Find where the given text appears and provide that cell's center as (x, y) coordinate. 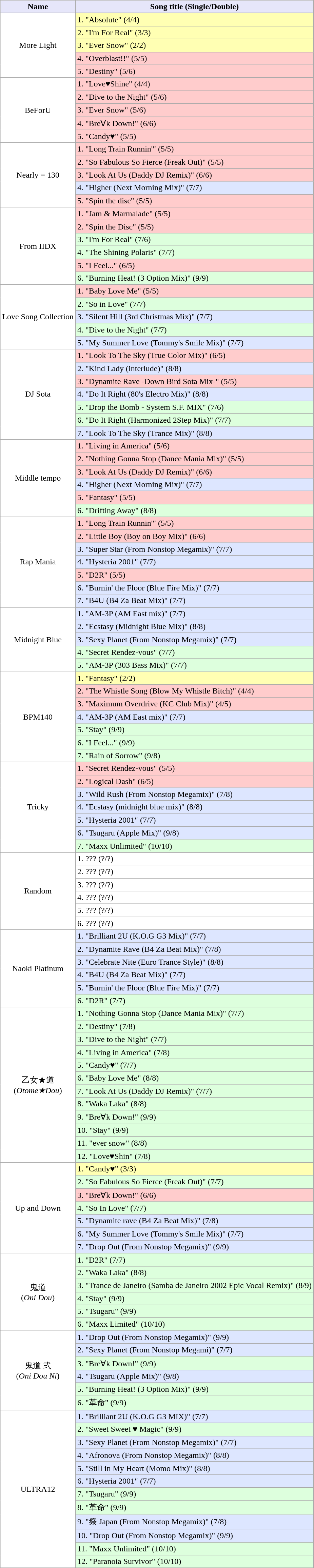
9. "Bre∀k Down!" (9/9) (194, 1117)
2. "So Fabulous So Fierce (Freak Out)" (7/7) (194, 1182)
4. "B4U (B4 Za Beat Mix)" (7/7) (194, 975)
3. "Dive to the Night" (7/7) (194, 1039)
1. "Living in America" (5/6) (194, 446)
5. "Dynamite rave (B4 Za Beat Mix)" (7/8) (194, 1221)
6. "Maxx Limited" (10/10) (194, 1324)
1. "D2R" (7/7) (194, 1260)
DJ Sota (38, 394)
Midnight Blue (38, 639)
2. "So in Love" (7/7) (194, 304)
5. "Stay" (9/9) (194, 730)
6. "Burning Heat! (3 Option Mix)" (9/9) (194, 278)
More Light (38, 45)
12. "Love♥Shin" (7/8) (194, 1156)
Rap Mania (38, 562)
3. "Maximum Overdrive (KC Club Mix)" (4/5) (194, 704)
Naoki Platinum (38, 968)
7. "B4U (B4 Za Beat Mix)" (7/7) (194, 601)
5. "Still in My Heart (Momo Mix)" (8/8) (194, 1468)
Up and Down (38, 1208)
3. "Celebrate Nite (Euro Trance Style)" (8/8) (194, 962)
7. "Look To The Sky (Trance Mix)" (8/8) (194, 433)
1. "Love♥Shine" (4/4) (194, 84)
1. "Fantasy" (2/2) (194, 678)
4. "Do It Right (80's Electro Mix)" (8/8) (194, 394)
1. "AM-3P (AM East mix)" (7/7) (194, 614)
10. "Drop Out (From Nonstop Megamix)" (9/9) (194, 1536)
From IIDX (38, 246)
4. "Stay" (9/9) (194, 1299)
4. "Overblast!!" (5/5) (194, 58)
3. "Bre∀k Down!" (6/6) (194, 1195)
1. "Nothing Gonna Stop (Dance Mania Mix)" (7/7) (194, 1013)
6. "Tsugaru (Apple Mix)" (9/8) (194, 833)
4. "Bre∀k Down!" (6/6) (194, 123)
5. "Spin the disc" (5/5) (194, 201)
6. "Baby Love Me" (8/8) (194, 1078)
6. "Hysteria 2001" (7/7) (194, 1481)
3. "Super Star (From Nonstop Megamix)" (7/7) (194, 549)
5. "Destiny" (5/6) (194, 71)
5. "Hysteria 2001" (7/7) (194, 820)
4. "Afronova (From Nonstop Megamix)" (8/8) (194, 1455)
Name (38, 7)
6. "I Feel..." (9/9) (194, 743)
7. "Drop Out (From Nonstop Megamix)" (9/9) (194, 1247)
3. "Ever Snow" (5/6) (194, 110)
3. "Silent Hill (3rd Christmas Mix)" (7/7) (194, 317)
4. "Secret Rendez-vous" (7/7) (194, 652)
鬼道(Oni Dou) (38, 1292)
2. "Ecstasy (Midnight Blue Mix)" (8/8) (194, 626)
5. "Drop the Bomb - System S.F. MIX" (7/6) (194, 407)
4. "Living in America" (7/8) (194, 1052)
1. "Baby Love Me" (5/5) (194, 291)
11. "ever snow" (8/8) (194, 1143)
6. "Burnin' the Floor (Blue Fire Mix)" (7/7) (194, 588)
3. "Wild Rush (From Nonstop Megamix)" (7/8) (194, 794)
3. "Trance de Janeiro (Samba de Janeiro 2002 Epic Vocal Remix)" (8/9) (194, 1285)
乙女★道(Otome★Dou) (38, 1085)
2. "Dive to the Night" (5/6) (194, 97)
12. "Paranoia Survivor" (10/10) (194, 1562)
7. "Tsugaru" (9/9) (194, 1494)
6. ??? (?/?) (194, 923)
5. "Tsugaru" (9/9) (194, 1311)
2. "Logical Dash" (6/5) (194, 781)
Nearly = 130 (38, 175)
BeForU (38, 110)
5. "I Feel..." (6/5) (194, 265)
2. "So Fabulous So Fierce (Freak Out)" (5/5) (194, 162)
6. "D2R" (7/7) (194, 1001)
6. "My Summer Love (Tommy's Smile Mix)" (7/7) (194, 1234)
7. "Maxx Unlimited" (10/10) (194, 846)
1. "Secret Rendez-vous" (5/5) (194, 768)
1. "Jam & Marmalade" (5/5) (194, 214)
2. ??? (?/?) (194, 871)
5. "Candy♥" (7/7) (194, 1065)
2. "I'm For Real" (3/3) (194, 33)
6. "革命" (9/9) (194, 1403)
5. "Burning Heat! (3 Option Mix)" (9/9) (194, 1389)
2. "Little Boy (Boy on Boy Mix)" (6/6) (194, 536)
BPM140 (38, 717)
5. ??? (?/?) (194, 910)
Random (38, 891)
Middle tempo (38, 478)
2. "Kind Lady (interlude)" (8/8) (194, 368)
2. "Spin the Disc" (5/5) (194, 226)
1. "Absolute" (4/4) (194, 20)
4. "Hysteria 2001" (7/7) (194, 562)
1. "Look To The Sky (True Color Mix)" (6/5) (194, 356)
4. "Dive to the Night" (7/7) (194, 330)
4. "Ecstasy (midnight blue mix)" (8/8) (194, 807)
1. ??? (?/?) (194, 859)
4. "AM-3P (AM East mix)" (7/7) (194, 717)
5. "D2R" (5/5) (194, 575)
5. "AM-3P (303 Bass Mix)" (7/7) (194, 665)
7. "Rain of Sorrow" (9/8) (194, 756)
4. "The Shining Polaris" (7/7) (194, 252)
4. "Tsugaru (Apple Mix)" (9/8) (194, 1376)
2. "Waka Laka" (8/8) (194, 1272)
5. "Candy♥" (5/5) (194, 136)
5. "Burnin' the Floor (Blue Fire Mix)" (7/7) (194, 988)
1. "Drop Out (From Nonstop Megamix)" (9/9) (194, 1337)
6. "Do It Right (Harmonized 2Step Mix)" (7/7) (194, 420)
3. "Dynamite Rave -Down Bird Sota Mix-" (5/5) (194, 381)
4. "So In Love" (7/7) (194, 1208)
9. "祭 Japan (From Nonstop Megamix)" (7/8) (194, 1522)
3. "Bre∀k Down!" (9/9) (194, 1363)
2. "Nothing Gonna Stop (Dance Mania Mix)" (5/5) (194, 459)
1. "Brilliant 2U (K.O.G G3 Mix)" (7/7) (194, 936)
Song title (Single/Double) (194, 7)
2. "The Whistle Song (Blow My Whistle Bitch)" (4/4) (194, 691)
Tricky (38, 807)
1. "Brilliant 2U (K.O.G G3 MIX)" (7/7) (194, 1416)
10. "Stay" (9/9) (194, 1130)
11. "Maxx Unlimited" (10/10) (194, 1549)
8. "革命" (9/9) (194, 1508)
3. "Ever Snow" (2/2) (194, 45)
8. "Waka Laka" (8/8) (194, 1104)
7. "Look At Us (Daddy DJ Remix)" (7/7) (194, 1091)
Love Song Collection (38, 317)
2. "Dynamite Rave (B4 Za Beat Mix)" (7/8) (194, 949)
ULTRA12 (38, 1489)
鬼道 弐(Oni Dou Ni) (38, 1370)
2. "Sweet Sweet ♥ Magic" (9/9) (194, 1429)
1. "Candy♥" (3/3) (194, 1169)
5. "Fantasy" (5/5) (194, 498)
3. "I'm For Real" (7/6) (194, 239)
6. "Drifting Away" (8/8) (194, 510)
4. ??? (?/?) (194, 898)
3. ??? (?/?) (194, 884)
2. "Destiny" (7/8) (194, 1026)
5. "My Summer Love (Tommy's Smile Mix)" (7/7) (194, 343)
2. "Sexy Planet (From Nonstop Megami)" (7/7) (194, 1350)
